Search for the cell housing the specified text and yield its [x, y] center coordinate. 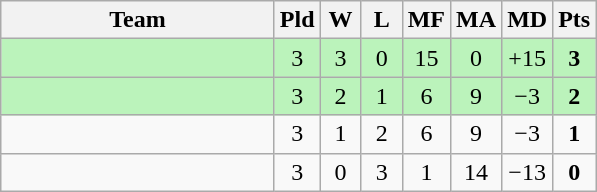
+15 [528, 58]
MF [426, 20]
W [340, 20]
MA [476, 20]
−13 [528, 172]
14 [476, 172]
Team [138, 20]
Pld [297, 20]
L [382, 20]
15 [426, 58]
Pts [574, 20]
MD [528, 20]
